Search for the cell housing the specified text and yield its (X, Y) center coordinate. 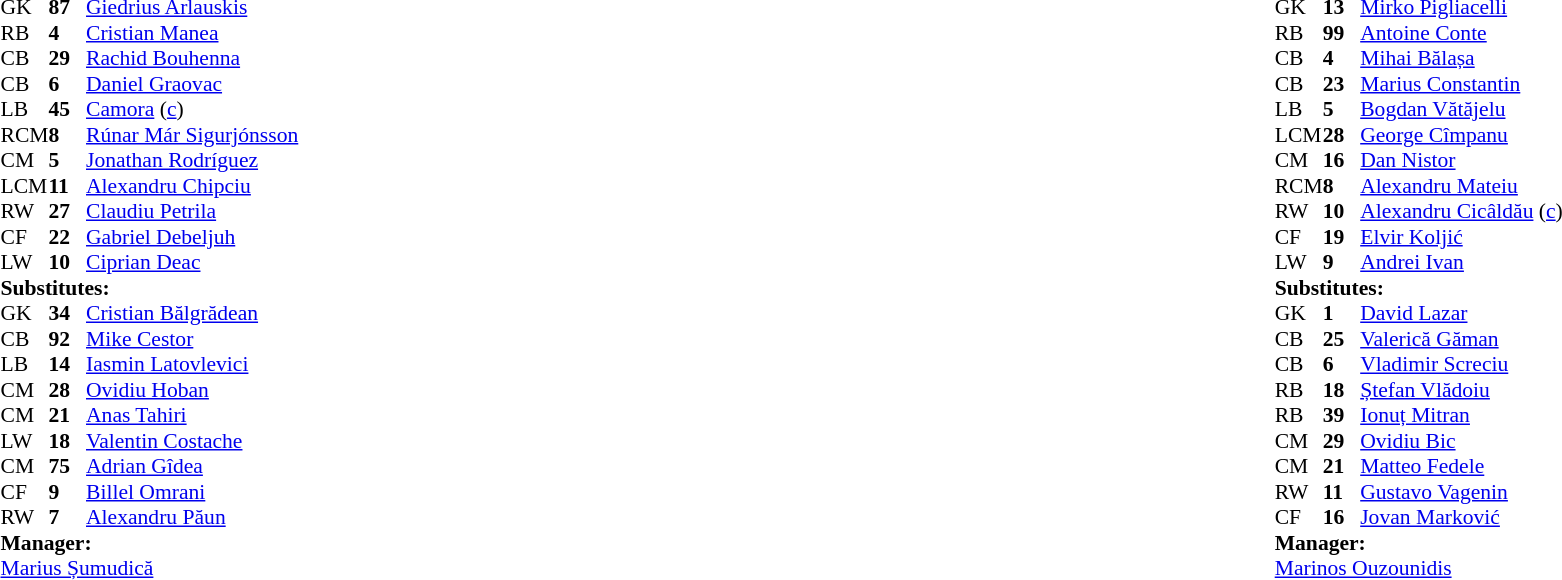
Adrian Gîdea (192, 467)
Alexandru Chipciu (192, 186)
Ovidiu Hoban (192, 390)
25 (1342, 339)
Camora (c) (192, 109)
Substitutes: (149, 288)
Iasmin Latovlevici (192, 365)
Daniel Graovac (192, 84)
14 (67, 365)
75 (67, 467)
Mike Cestor (192, 339)
Cristian Bălgrădean (192, 313)
Jonathan Rodríguez (192, 161)
23 (1342, 84)
27 (67, 211)
Rachid Bouhenna (192, 59)
Manager: (149, 543)
34 (67, 313)
19 (1342, 237)
Rúnar Már Sigurjónsson (192, 135)
Alexandru Păun (192, 517)
22 (67, 237)
Valentin Costache (192, 441)
Billel Omrani (192, 492)
45 (67, 109)
Claudiu Petrila (192, 211)
Cristian Manea (192, 33)
1 (1342, 313)
99 (1342, 33)
Ciprian Deac (192, 263)
Anas Tahiri (192, 415)
39 (1342, 415)
Gabriel Debeljuh (192, 237)
7 (67, 517)
92 (67, 339)
